For the text-containing cell, return its midpoint in (X, Y) coordinate format. 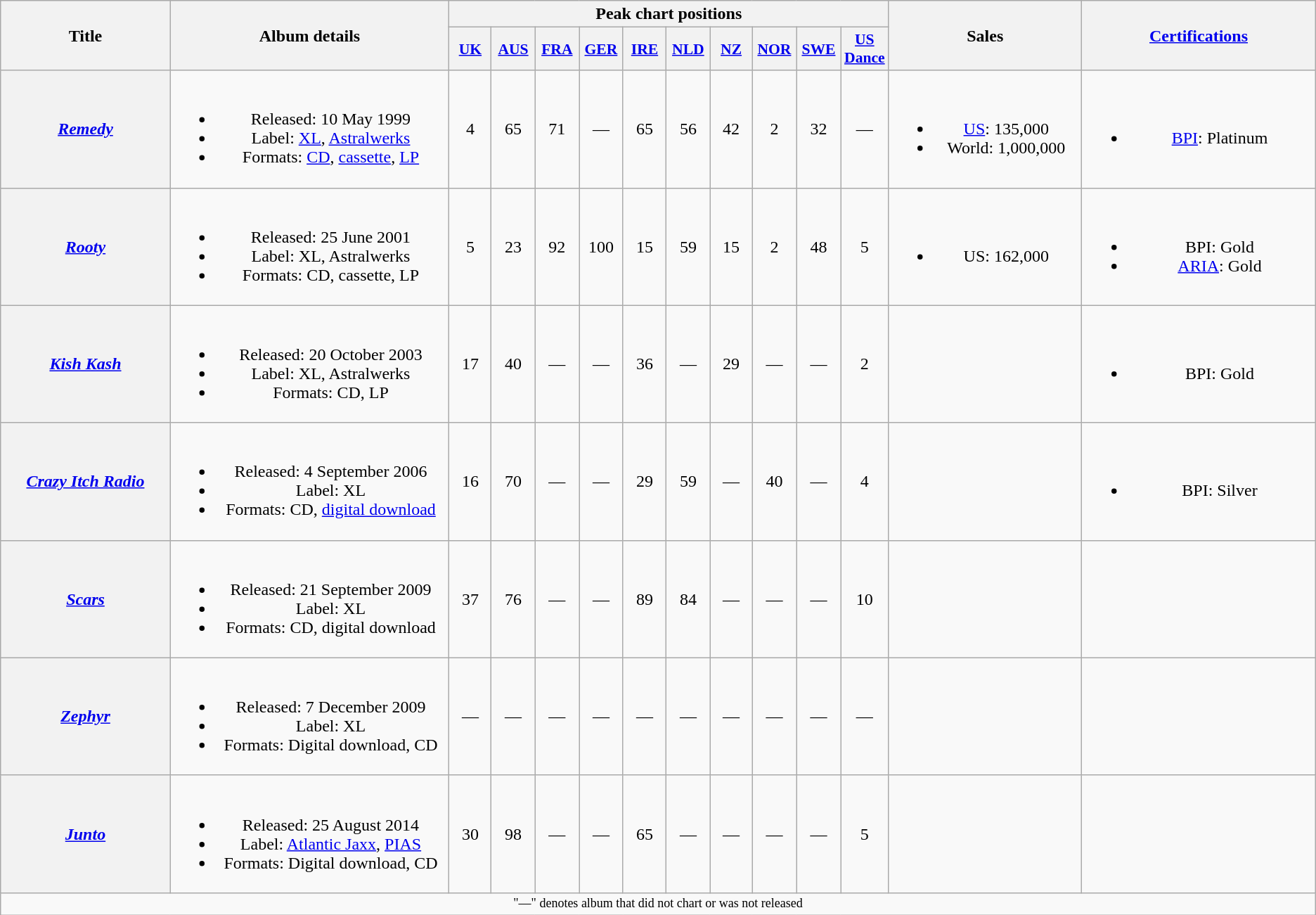
US Dance (865, 49)
GER (602, 49)
Rooty (86, 246)
71 (557, 129)
Kish Kash (86, 364)
23 (513, 246)
10 (865, 599)
42 (731, 129)
Sales (986, 35)
16 (470, 481)
BPI: Platinum (1199, 129)
Released: 7 December 2009Label: XLFormats: Digital download, CD (309, 716)
17 (470, 364)
BPI: Silver (1199, 481)
BPI: Gold (1199, 364)
Scars (86, 599)
36 (644, 364)
NLD (689, 49)
US: 162,000 (986, 246)
Released: 20 October 2003Label: XL, AstralwerksFormats: CD, LP (309, 364)
76 (513, 599)
Released: 21 September 2009Label: XLFormats: CD, digital download (309, 599)
84 (689, 599)
Certifications (1199, 35)
100 (602, 246)
Junto (86, 834)
37 (470, 599)
56 (689, 129)
Crazy Itch Radio (86, 481)
Album details (309, 35)
UK (470, 49)
Released: 25 August 2014Label: Atlantic Jaxx, PIASFormats: Digital download, CD (309, 834)
Title (86, 35)
AUS (513, 49)
89 (644, 599)
FRA (557, 49)
98 (513, 834)
32 (818, 129)
Remedy (86, 129)
Released: 25 June 2001Label: XL, AstralwerksFormats: CD, cassette, LP (309, 246)
70 (513, 481)
IRE (644, 49)
NOR (775, 49)
Peak chart positions (669, 14)
Released: 10 May 1999Label: XL, AstralwerksFormats: CD, cassette, LP (309, 129)
30 (470, 834)
Released: 4 September 2006Label: XLFormats: CD, digital download (309, 481)
BPI: GoldARIA: Gold (1199, 246)
Zephyr (86, 716)
SWE (818, 49)
92 (557, 246)
NZ (731, 49)
US: 135,000World: 1,000,000 (986, 129)
48 (818, 246)
"—" denotes album that did not chart or was not released (658, 903)
